Return the (x, y) coordinate for the center point of the cell that contains the specified text.  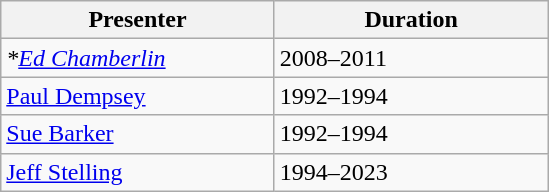
Sue Barker (138, 134)
*Ed Chamberlin (138, 58)
Jeff Stelling (138, 172)
Paul Dempsey (138, 96)
Duration (411, 20)
2008–2011 (411, 58)
1994–2023 (411, 172)
Presenter (138, 20)
